Output the [x, y] coordinate of the center of the cell containing the given text.  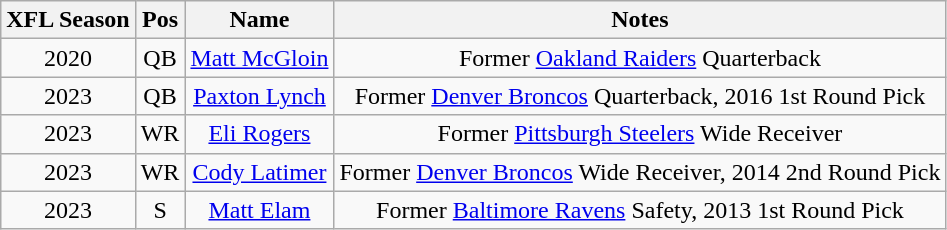
Name [260, 20]
Former Denver Broncos Quarterback, 2016 1st Round Pick [640, 96]
Former Pittsburgh Steelers Wide Receiver [640, 134]
Matt Elam [260, 210]
XFL Season [68, 20]
Former Oakland Raiders Quarterback [640, 58]
Former Baltimore Ravens Safety, 2013 1st Round Pick [640, 210]
Former Denver Broncos Wide Receiver, 2014 2nd Round Pick [640, 172]
Matt McGloin [260, 58]
Eli Rogers [260, 134]
Paxton Lynch [260, 96]
2020 [68, 58]
S [160, 210]
Cody Latimer [260, 172]
Pos [160, 20]
Notes [640, 20]
